Search for the cell housing the specified text and yield its [X, Y] center coordinate. 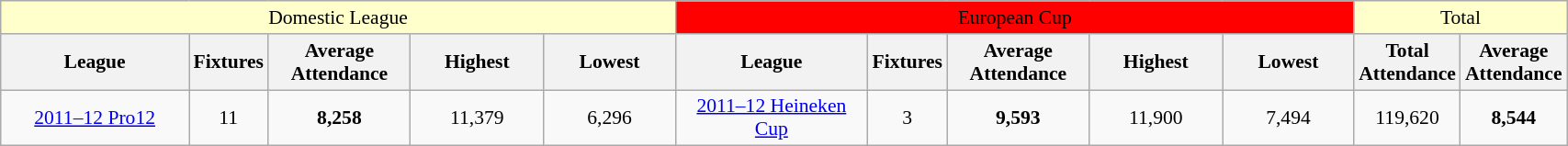
2011–12 Heineken Cup [772, 118]
8,258 [340, 118]
7,494 [1289, 118]
Total [1461, 17]
119,620 [1407, 118]
3 [907, 118]
European Cup [1014, 17]
9,593 [1018, 118]
11 [229, 118]
11,900 [1156, 118]
6,296 [610, 118]
8,544 [1514, 118]
Total Attendance [1407, 62]
Domestic League [338, 17]
11,379 [478, 118]
2011–12 Pro12 [96, 118]
